Find where the given text appears and provide that cell's center as [X, Y] coordinate. 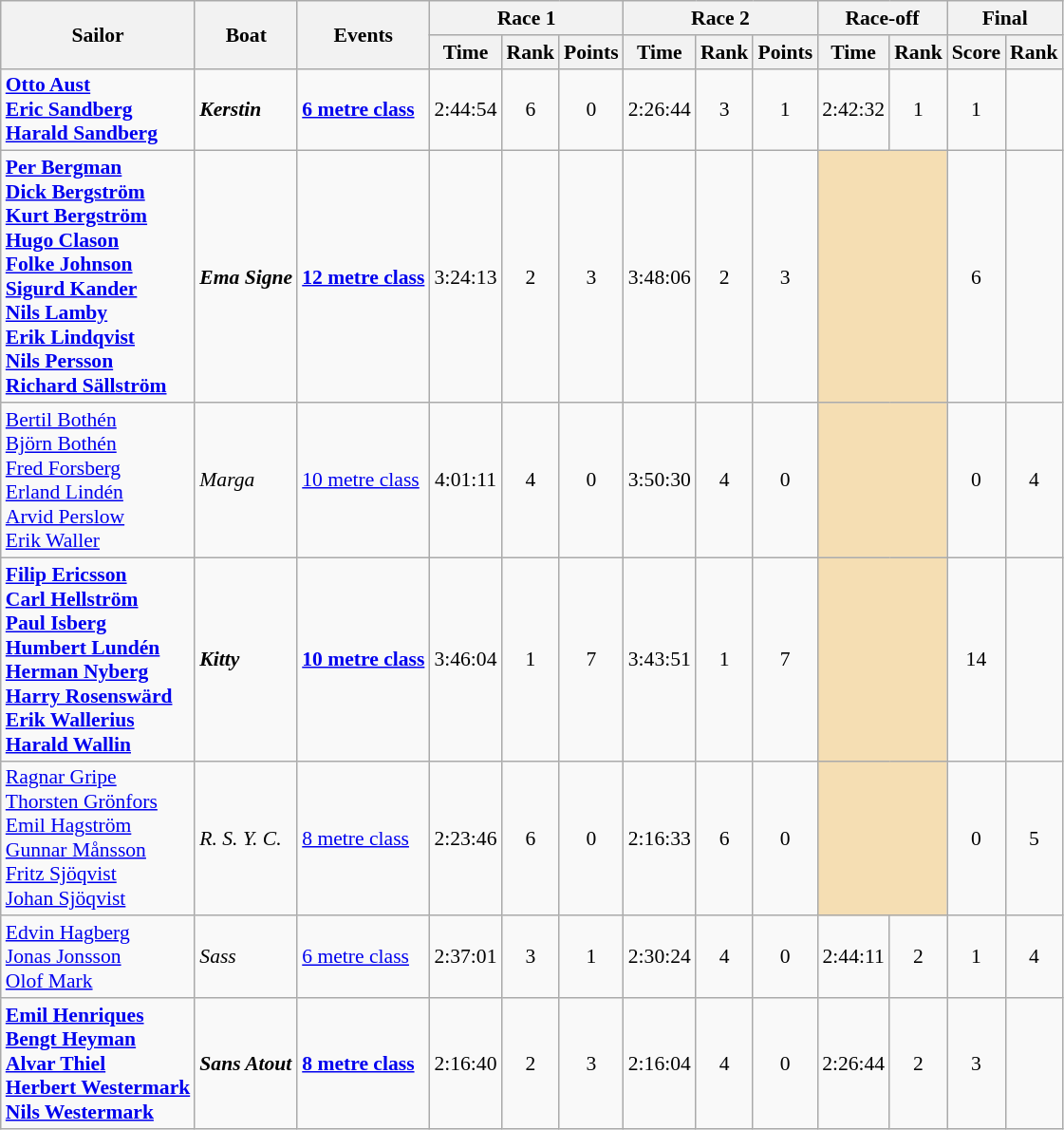
4:01:11 [465, 480]
Ragnar GripeThorsten GrönforsEmil HagströmGunnar MånssonFritz SjöqvistJohan Sjöqvist [99, 838]
14 [976, 659]
Score [976, 52]
3:24:13 [465, 277]
Per BergmanDick BergströmKurt BergströmHugo ClasonFolke JohnsonSigurd KanderNils LambyErik LindqvistNils PerssonRichard Sällström [99, 277]
Final [1005, 18]
Otto AustEric SandbergHarald Sandberg [99, 110]
Kitty [246, 659]
3:50:30 [660, 480]
Sans Atout [246, 1064]
3:48:06 [660, 277]
5 [1035, 838]
R. S. Y. C. [246, 838]
2:16:33 [660, 838]
2:30:24 [660, 957]
2:44:54 [465, 110]
2:44:11 [853, 957]
Kerstin [246, 110]
Race 2 [720, 18]
12 metre class [363, 277]
Filip EricssonCarl HellströmPaul IsbergHumbert LundénHerman NybergHarry RosenswärdErik WalleriusHarald Wallin [99, 659]
2:16:40 [465, 1064]
Race 1 [526, 18]
Ema Signe [246, 277]
Emil HenriquesBengt HeymanAlvar ThielHerbert WestermarkNils Westermark [99, 1064]
Sailor [99, 34]
2:23:46 [465, 838]
Sass [246, 957]
2:37:01 [465, 957]
3:43:51 [660, 659]
Boat [246, 34]
3:46:04 [465, 659]
2:42:32 [853, 110]
Edvin HagbergJonas JonssonOlof Mark [99, 957]
Marga [246, 480]
Race-off [883, 18]
Bertil BothénBjörn BothénFred ForsbergErland LindénArvid PerslowErik Waller [99, 480]
Events [363, 34]
2:16:04 [660, 1064]
